Extract the [x, y] coordinate from the center of the cell holding the provided text.  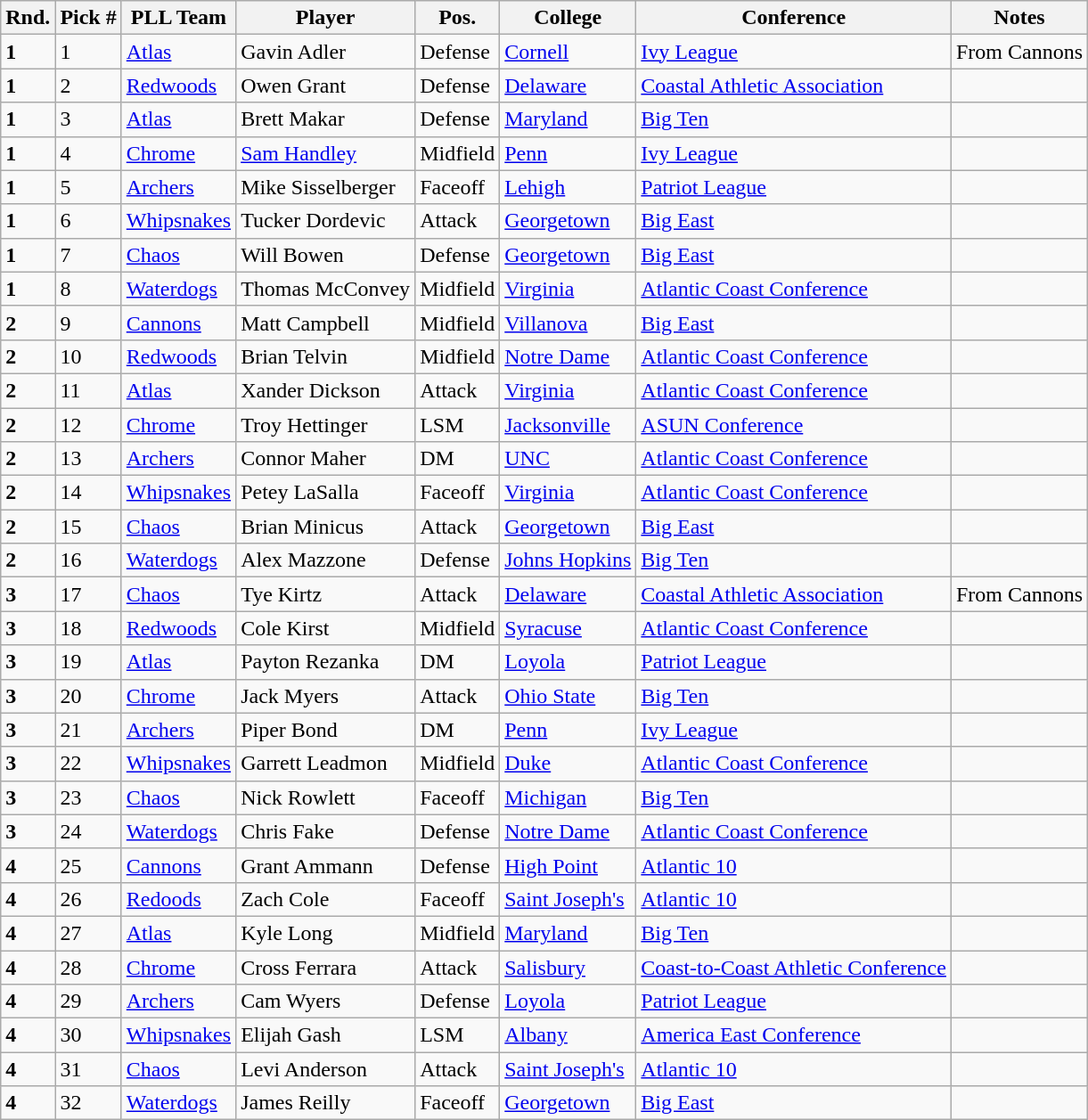
Petey LaSalla [326, 493]
Cole Kirst [326, 628]
14 [88, 493]
17 [88, 594]
Connor Maher [326, 459]
Ohio State [569, 696]
Garrett Leadmon [326, 764]
Tye Kirtz [326, 594]
Cornell [569, 52]
7 [88, 255]
Brian Minicus [326, 527]
12 [88, 425]
PLL Team [178, 18]
28 [88, 967]
Owen Grant [326, 86]
Will Bowen [326, 255]
19 [88, 662]
Michigan [569, 797]
Rnd. [29, 18]
Conference [794, 18]
22 [88, 764]
ASUN Conference [794, 425]
30 [88, 1035]
Cam Wyers [326, 1001]
Brian Telvin [326, 356]
Cross Ferrara [326, 967]
Notes [1019, 18]
Villanova [569, 323]
27 [88, 933]
Payton Rezanka [326, 662]
Syracuse [569, 628]
Player [326, 18]
Piper Bond [326, 730]
Jack Myers [326, 696]
America East Conference [794, 1035]
21 [88, 730]
James Reilly [326, 1103]
Elijah Gash [326, 1035]
Jacksonville [569, 425]
Pick # [88, 18]
Lehigh [569, 187]
5 [88, 187]
Gavin Adler [326, 52]
10 [88, 356]
Troy Hettinger [326, 425]
Johns Hopkins [569, 560]
24 [88, 831]
Tucker Dordevic [326, 221]
Levi Anderson [326, 1069]
Sam Handley [326, 153]
Thomas McConvey [326, 289]
Chris Fake [326, 831]
Pos. [458, 18]
Coast-to-Coast Athletic Conference [794, 967]
29 [88, 1001]
13 [88, 459]
8 [88, 289]
11 [88, 390]
College [569, 18]
Matt Campbell [326, 323]
32 [88, 1103]
High Point [569, 865]
31 [88, 1069]
Nick Rowlett [326, 797]
Salisbury [569, 967]
6 [88, 221]
20 [88, 696]
15 [88, 527]
Brett Makar [326, 119]
Duke [569, 764]
26 [88, 899]
Zach Cole [326, 899]
Xander Dickson [326, 390]
Albany [569, 1035]
Alex Mazzone [326, 560]
Grant Ammann [326, 865]
9 [88, 323]
Mike Sisselberger [326, 187]
16 [88, 560]
Kyle Long [326, 933]
Redoods [178, 899]
18 [88, 628]
25 [88, 865]
23 [88, 797]
UNC [569, 459]
